Capture the cell that displays the provided text and extract its [x, y] central coordinate. 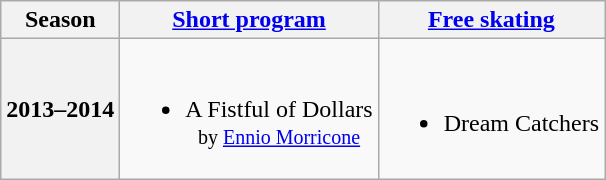
Short program [249, 20]
2013–2014 [60, 109]
Season [60, 20]
Dream Catchers [491, 109]
Free skating [491, 20]
A Fistful of Dollars by Ennio Morricone [249, 109]
